Return the (x, y) coordinate for the center point of the cell that contains the specified text.  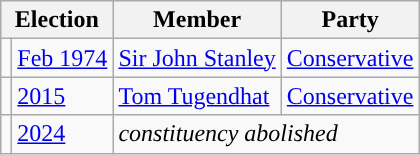
Election (57, 20)
Party (350, 20)
constituency abolished (266, 134)
Feb 1974 (62, 58)
Tom Tugendhat (197, 96)
2024 (62, 134)
2015 (62, 96)
Sir John Stanley (197, 58)
Member (197, 20)
